Return [x, y] of the center of cell containing provided text 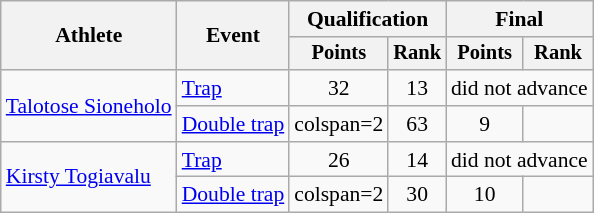
26 [338, 160]
Final [520, 19]
32 [338, 88]
63 [417, 124]
Talotose Sioneholo [89, 106]
Kirsty Togiavalu [89, 178]
30 [417, 195]
9 [484, 124]
10 [484, 195]
14 [417, 160]
13 [417, 88]
Qualification [368, 19]
Athlete [89, 36]
Event [234, 36]
